Find where the given text appears and provide that cell's center as [x, y] coordinate. 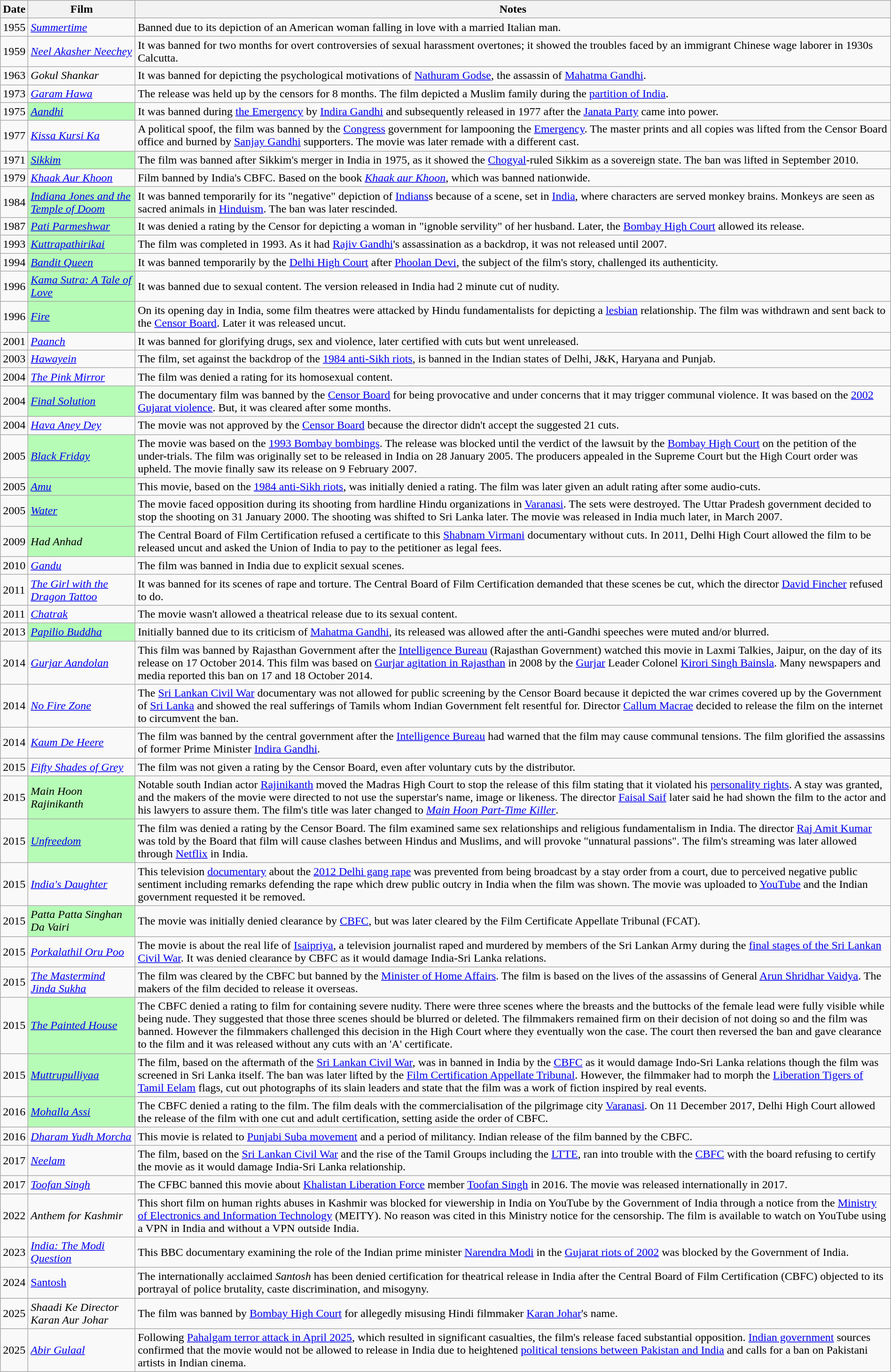
Amu [82, 486]
1977 [14, 135]
The Painted House [82, 1026]
The movie was initially denied clearance by CBFC, but was later cleared by the Film Certificate Appellate Tribunal (FCAT). [513, 921]
Anthem for Kashmir [82, 1215]
Mohalla Assi [82, 1112]
Shaadi Ke Director Karan Aur Johar [82, 1313]
The movie was not approved by the Censor Board because the director didn't accept the suggested 21 cuts. [513, 425]
1984 [14, 202]
Gandu [82, 565]
It was banned during the Emergency by Indira Gandhi and subsequently released in 1977 after the Janata Party came into power. [513, 111]
The release was held up by the censors for 8 months. The film depicted a Muslim family during the partition of India. [513, 94]
2001 [14, 341]
1971 [14, 160]
Final Solution [82, 401]
Summertime [82, 27]
The film was not given a rating by the Censor Board, even after voluntary cuts by the distributor. [513, 767]
The movie wasn't allowed a theatrical release due to its sexual content. [513, 614]
Hawayein [82, 359]
2024 [14, 1283]
Neelam [82, 1160]
Bandit Queen [82, 262]
Muttrupulliyaa [82, 1075]
Pati Parmeshwar [82, 226]
It was banned for depicting the psychological motivations of Nathuram Godse, the assassin of Mahatma Gandhi. [513, 76]
2009 [14, 541]
Patta Patta Singhan Da Vairi [82, 921]
Paanch [82, 341]
Notes [513, 9]
Initially banned due to its criticism of Mahatma Gandhi, its released was allowed after the anti-Gandhi speeches were muted and/or blurred. [513, 632]
Hava Aney Dey [82, 425]
Gokul Shankar [82, 76]
The Girl with the Dragon Tattoo [82, 589]
Toofan Singh [82, 1184]
Neel Akasher Neechey [82, 52]
The film, set against the backdrop of the 1984 anti-Sikh riots, is banned in the Indian states of Delhi, J&K, Haryana and Punjab. [513, 359]
It was banned for glorifying drugs, sex and violence, later certified with cuts but went unreleased. [513, 341]
Banned due to its depiction of an American woman falling in love with a married Italian man. [513, 27]
Kissa Kursi Ka [82, 135]
1994 [14, 262]
2013 [14, 632]
Papilio Buddha [82, 632]
The film was completed in 1993. As it had Rajiv Gandhi's assassination as a backdrop, it was not released until 2007. [513, 244]
1963 [14, 76]
Kuttrapathirikai [82, 244]
Gurjar Aandolan [82, 663]
Sikkim [82, 160]
Khaak Aur Khoon [82, 178]
Fifty Shades of Grey [82, 767]
The Mastermind Jinda Sukha [82, 982]
Had Anhad [82, 541]
India's Daughter [82, 884]
The CFBC banned this movie about Khalistan Liberation Force member Toofan Singh in 2016. The movie was released internationally in 2017. [513, 1184]
This movie is related to Punjabi Suba movement and a period of militancy. Indian release of the film banned by the CBFC. [513, 1136]
Black Friday [82, 456]
2023 [14, 1252]
Unfreedom [82, 841]
Chatrak [82, 614]
The film was banned by Bombay High Court for allegedly misusing Hindi filmmaker Karan Johar's name. [513, 1313]
Fire [82, 317]
1959 [14, 52]
India: The Modi Question [82, 1252]
2010 [14, 565]
2022 [14, 1215]
1993 [14, 244]
Dharam Yudh Morcha [82, 1136]
Aandhi [82, 111]
2003 [14, 359]
Abir Gulaal [82, 1350]
Kaum De Heere [82, 743]
Porkalathil Oru Poo [82, 951]
It was denied a rating by the Censor for depicting a woman in "ignoble servility" of her husband. Later, the Bombay High Court allowed its release. [513, 226]
The film was banned in India due to explicit sexual scenes. [513, 565]
1979 [14, 178]
It was banned due to sexual content. The version released in India had 2 minute cut of nudity. [513, 287]
It was banned temporarily by the Delhi High Court after Phoolan Devi, the subject of the film's story, challenged its authenticity. [513, 262]
Film banned by India's CBFC. Based on the book Khaak aur Khoon, which was banned nationwide. [513, 178]
Kama Sutra: A Tale of Love [82, 287]
Film [82, 9]
Date [14, 9]
Garam Hawa [82, 94]
1975 [14, 111]
Santosh [82, 1283]
No Fire Zone [82, 706]
The film was denied a rating for its homosexual content. [513, 377]
1987 [14, 226]
Water [82, 510]
Indiana Jones and the Temple of Doom [82, 202]
The Pink Mirror [82, 377]
This movie, based on the 1984 anti-Sikh riots, was initially denied a rating. The film was later given an adult rating after some audio-cuts. [513, 486]
Main Hoon Rajinikanth [82, 798]
1973 [14, 94]
1955 [14, 27]
